Provide the (X, Y) coordinate of the cell's center where the given text is located.  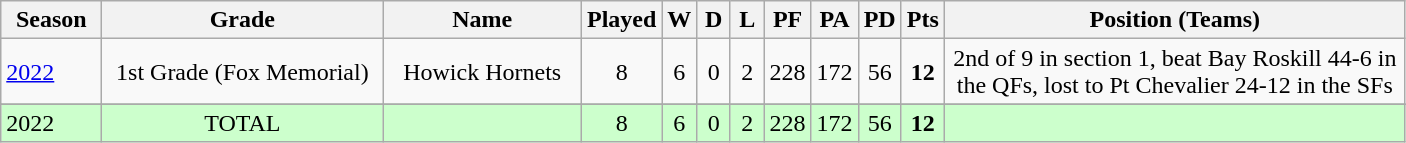
Howick Hornets (482, 72)
2nd of 9 in section 1, beat Bay Roskill 44-6 in the QFs, lost to Pt Chevalier 24-12 in the SFs (1174, 72)
PF (788, 20)
W (680, 20)
Season (52, 20)
Grade (242, 20)
1st Grade (Fox Memorial) (242, 72)
Name (482, 20)
L (747, 20)
Pts (922, 20)
TOTAL (242, 123)
Played (621, 20)
Position (Teams) (1174, 20)
D (714, 20)
PA (834, 20)
PD (880, 20)
